Find where the given text appears and provide that cell's center as (X, Y) coordinate. 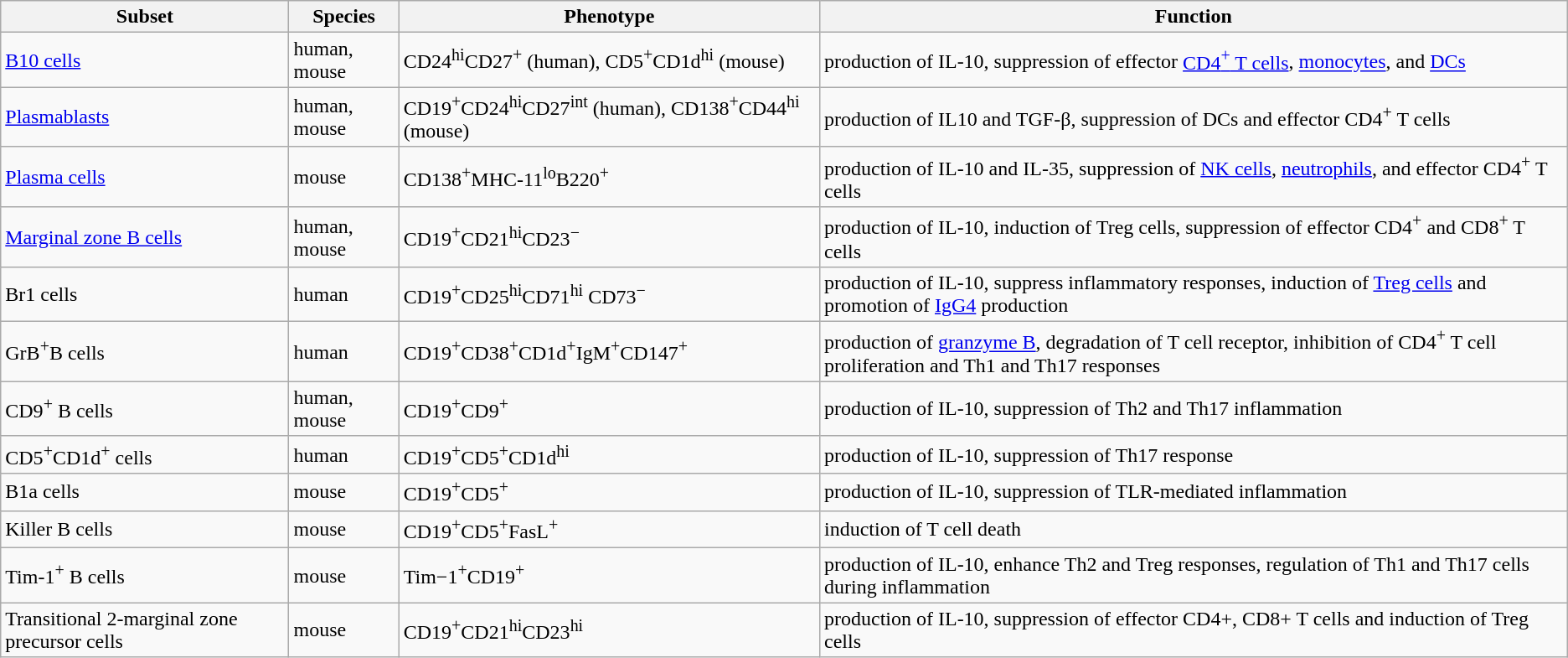
Marginal zone B cells (145, 237)
CD19+CD21hiCD23− (609, 237)
CD19+CD5+ (609, 493)
production of IL-10, suppression of Th17 response (1193, 454)
Transitional 2-marginal zone precursor cells (145, 630)
B1a cells (145, 493)
production of IL-10, suppression of effector CD4+, CD8+ T cells and induction of Treg cells (1193, 630)
production of granzyme B, degradation of T cell receptor, inhibition of CD4+ T cell proliferation and Th1 and Th17 responses (1193, 352)
induction of T cell death (1193, 530)
CD19+CD9+ (609, 409)
production of IL10 and TGF-β, suppression of DCs and effector CD4+ T cells (1193, 117)
Plasma cells (145, 177)
CD19+CD5+FasL+ (609, 530)
B10 cells (145, 60)
production of IL-10, suppression of effector CD4+ T cells, monocytes, and DCs (1193, 60)
CD138+MHC-11loB220+ (609, 177)
CD24hiCD27+ (human), CD5+CD1dhi (mouse) (609, 60)
Killer B cells (145, 530)
CD9+ B cells (145, 409)
Tim−1+CD19+ (609, 575)
CD19+CD5+CD1dhi (609, 454)
CD19+CD38+CD1d+IgM+CD147+ (609, 352)
Function (1193, 17)
production of IL-10 and IL-35, suppression of NK cells, neutrophils, and effector CD4+ T cells (1193, 177)
production of IL-10, enhance Th2 and Treg responses, regulation of Th1 and Th17 cells during inflammation (1193, 575)
production of IL-10, suppress inflammatory responses, induction of Treg cells and promotion of IgG4 production (1193, 295)
production of IL-10, suppression of Th2 and Th17 inflammation (1193, 409)
Subset (145, 17)
production of IL-10, induction of Treg cells, suppression of effector CD4+ and CD8+ T cells (1193, 237)
CD19+CD24hiCD27int (human), CD138+CD44hi (mouse) (609, 117)
production of IL-10, suppression of TLR-mediated inflammation (1193, 493)
Phenotype (609, 17)
Tim-1+ B cells (145, 575)
Br1 cells (145, 295)
CD19+CD25hiCD71hi CD73− (609, 295)
GrB+B cells (145, 352)
CD19+CD21hiCD23hi (609, 630)
Species (343, 17)
Plasmablasts (145, 117)
CD5+CD1d+ cells (145, 454)
